Identify which cell holds the provided text, then report its [X, Y] central coordinate. 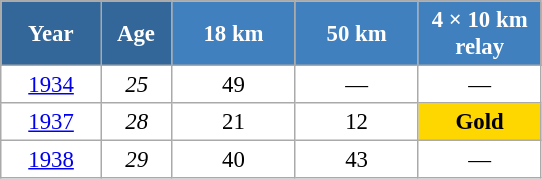
50 km [356, 34]
43 [356, 160]
49 [234, 85]
4 × 10 km relay [480, 34]
40 [234, 160]
1937 [52, 122]
1934 [52, 85]
21 [234, 122]
28 [136, 122]
Year [52, 34]
25 [136, 85]
12 [356, 122]
Age [136, 34]
18 km [234, 34]
Gold [480, 122]
29 [136, 160]
1938 [52, 160]
